Locate the cell with the specified text and output its [x, y] center coordinate. 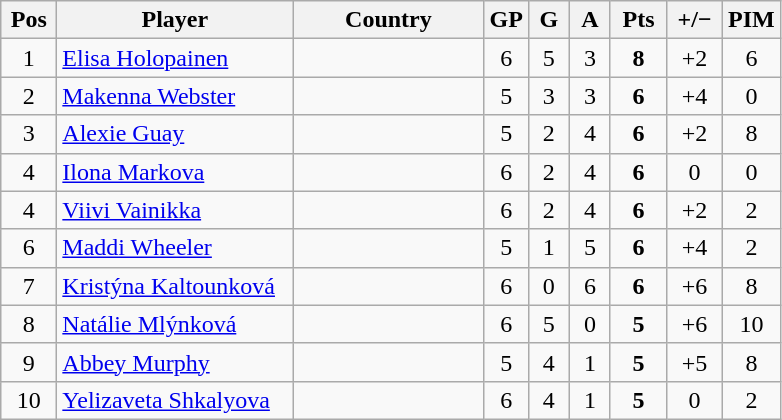
Pts [638, 20]
Abbey Murphy [175, 362]
A [590, 20]
PIM [752, 20]
+5 [695, 362]
Pos [29, 20]
+/− [695, 20]
Maddi Wheeler [175, 248]
7 [29, 286]
9 [29, 362]
Kristýna Kaltounková [175, 286]
Yelizaveta Shkalyova [175, 400]
Natálie Mlýnková [175, 324]
Player [175, 20]
Makenna Webster [175, 96]
Elisa Holopainen [175, 58]
Ilona Markova [175, 172]
Viivi Vainikka [175, 210]
G [548, 20]
Alexie Guay [175, 134]
GP [506, 20]
Country [388, 20]
